Return the (X, Y) coordinate for the center point of the cell that contains the specified text.  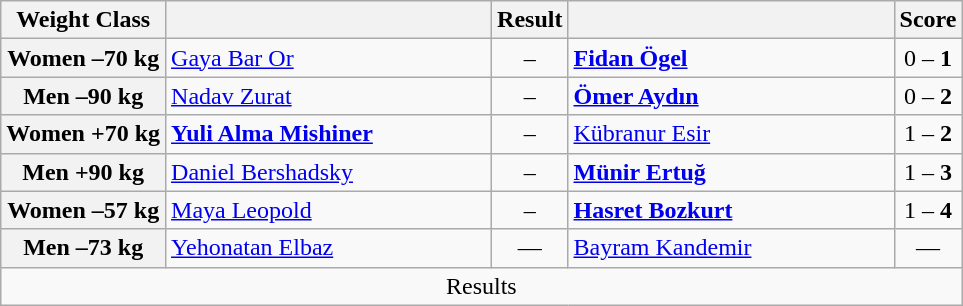
0 – 1 (928, 58)
Women –57 kg (84, 210)
Nadav Zurat (329, 96)
1 – 4 (928, 210)
Hasret Bozkurt (731, 210)
Daniel Bershadsky (329, 172)
Results (482, 286)
1 – 2 (928, 134)
Gaya Bar Or (329, 58)
0 – 2 (928, 96)
Women –70 kg (84, 58)
1 – 3 (928, 172)
Maya Leopold (329, 210)
Women +70 kg (84, 134)
Yuli Alma Mishiner (329, 134)
Men –90 kg (84, 96)
Result (530, 20)
Münir Ertuğ (731, 172)
Kübranur Esir (731, 134)
Ömer Aydın (731, 96)
Men –73 kg (84, 248)
Fidan Ögel (731, 58)
Weight Class (84, 20)
Score (928, 20)
Bayram Kandemir (731, 248)
Yehonatan Elbaz (329, 248)
Men +90 kg (84, 172)
